Return the [x, y] coordinate for the center point of the cell that contains the specified text.  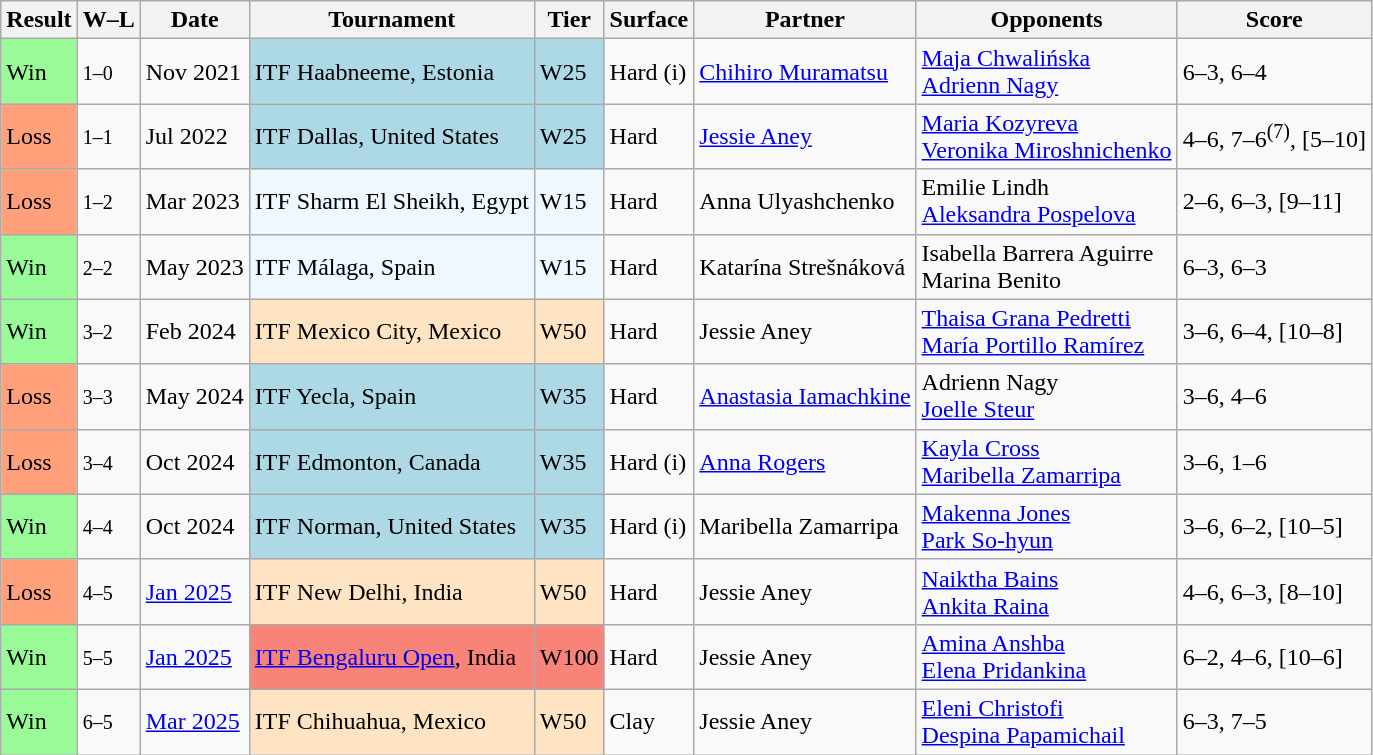
ITF Mexico City, Mexico [392, 332]
Maria Kozyreva Veronika Miroshnichenko [1046, 136]
May 2024 [194, 396]
Naiktha Bains Ankita Raina [1046, 592]
W–L [108, 20]
ITF Dallas, United States [392, 136]
Opponents [1046, 20]
ITF Bengaluru Open, India [392, 656]
Partner [805, 20]
ITF Norman, United States [392, 526]
W100 [569, 656]
Kayla Cross Maribella Zamarripa [1046, 462]
Amina Anshba Elena Pridankina [1046, 656]
Nov 2021 [194, 72]
ITF Edmonton, Canada [392, 462]
2–6, 6–3, [9–11] [1274, 202]
1–0 [108, 72]
5–5 [108, 656]
3–6, 4–6 [1274, 396]
Jul 2022 [194, 136]
3–6, 1–6 [1274, 462]
Date [194, 20]
6–3, 6–3 [1274, 266]
ITF Málaga, Spain [392, 266]
ITF Chihuahua, Mexico [392, 722]
Maja Chwalińska Adrienn Nagy [1046, 72]
Score [1274, 20]
4–6, 7–6(7), [5–10] [1274, 136]
May 2023 [194, 266]
ITF New Delhi, India [392, 592]
Katarína Strešnáková [805, 266]
ITF Yecla, Spain [392, 396]
2–2 [108, 266]
Feb 2024 [194, 332]
Anna Rogers [805, 462]
1–2 [108, 202]
Anna Ulyashchenko [805, 202]
1–1 [108, 136]
ITF Sharm El Sheikh, Egypt [392, 202]
Isabella Barrera Aguirre Marina Benito [1046, 266]
Anastasia Iamachkine [805, 396]
Mar 2023 [194, 202]
Maribella Zamarripa [805, 526]
ITF Haabneeme, Estonia [392, 72]
Chihiro Muramatsu [805, 72]
3–6, 6–2, [10–5] [1274, 526]
6–3, 6–4 [1274, 72]
Adrienn Nagy Joelle Steur [1046, 396]
Makenna Jones Park So-hyun [1046, 526]
Result [39, 20]
3–3 [108, 396]
6–2, 4–6, [10–6] [1274, 656]
Eleni Christofi Despina Papamichail [1046, 722]
4–6, 6–3, [8–10] [1274, 592]
6–3, 7–5 [1274, 722]
Tournament [392, 20]
4–4 [108, 526]
Tier [569, 20]
Thaisa Grana Pedretti María Portillo Ramírez [1046, 332]
3–2 [108, 332]
6–5 [108, 722]
Clay [649, 722]
Surface [649, 20]
Emilie Lindh Aleksandra Pospelova [1046, 202]
Mar 2025 [194, 722]
3–4 [108, 462]
3–6, 6–4, [10–8] [1274, 332]
4–5 [108, 592]
